Output the (X, Y) coordinate of the center of the cell containing the given text.  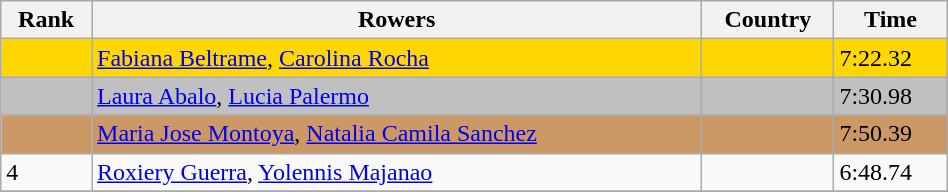
6:48.74 (890, 172)
Maria Jose Montoya, Natalia Camila Sanchez (397, 134)
Laura Abalo, Lucia Palermo (397, 96)
Time (890, 20)
Country (768, 20)
Rank (46, 20)
7:50.39 (890, 134)
Fabiana Beltrame, Carolina Rocha (397, 58)
7:30.98 (890, 96)
4 (46, 172)
Rowers (397, 20)
7:22.32 (890, 58)
Roxiery Guerra, Yolennis Majanao (397, 172)
